Find where the given text appears and provide that cell's center as (X, Y) coordinate. 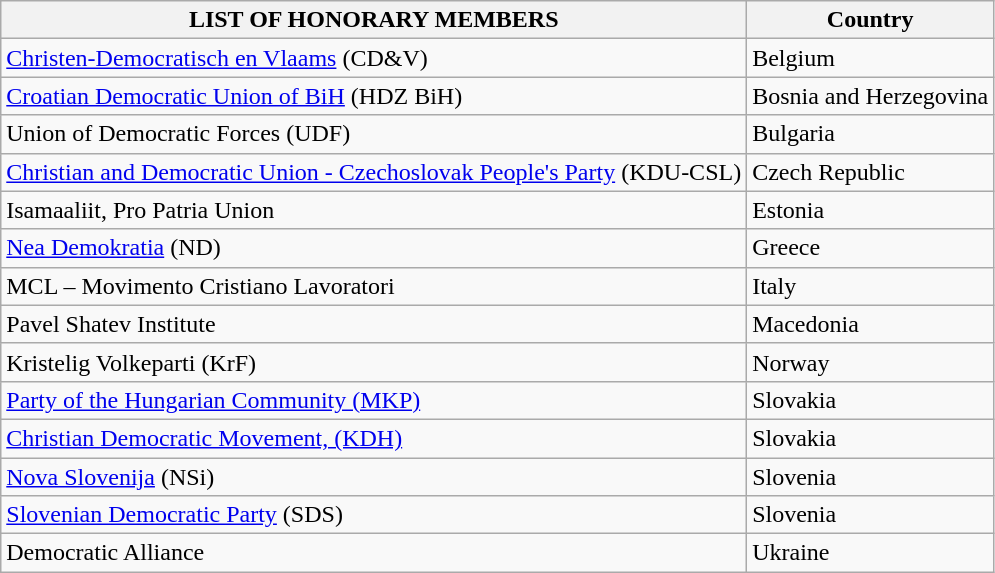
MCL – Movimento Cristiano Lavoratori (374, 286)
Kristelig Volkeparti (KrF) (374, 362)
Isamaaliit, Pro Patria Union (374, 210)
Croatian Democratic Union of BiH (HDZ BiH) (374, 96)
Belgium (870, 58)
Greece (870, 248)
Czech Republic (870, 172)
Democratic Alliance (374, 553)
Christian Democratic Movement, (KDH) (374, 438)
Christen-Democratisch en Vlaams (CD&V) (374, 58)
Bosnia and Herzegovina (870, 96)
Party of the Hungarian Community (MKP) (374, 400)
Slovenian Democratic Party (SDS) (374, 515)
Christian and Democratic Union - Czechoslovak People's Party (KDU-CSL) (374, 172)
Macedonia (870, 324)
Estonia (870, 210)
Norway (870, 362)
Nea Demokratia (ND) (374, 248)
Ukraine (870, 553)
Union of Democratic Forces (UDF) (374, 134)
Bulgaria (870, 134)
Country (870, 20)
Pavel Shatev Institute (374, 324)
Nova Slovenija (NSi) (374, 477)
LIST OF HONORARY MEMBERS (374, 20)
Italy (870, 286)
